Capture the cell that displays the provided text and extract its [x, y] central coordinate. 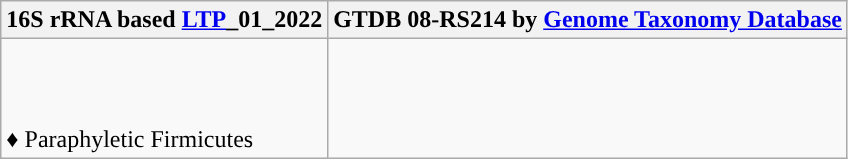
♦ Paraphyletic Firmicutes [164, 98]
GTDB 08-RS214 by Genome Taxonomy Database [588, 20]
16S rRNA based LTP_01_2022 [164, 20]
